Output the [X, Y] coordinate of the center of the cell containing the given text.  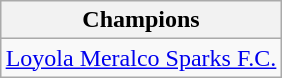
Loyola Meralco Sparks F.C. [141, 58]
Champions [141, 20]
